For the text-containing cell, return its midpoint in [x, y] coordinate format. 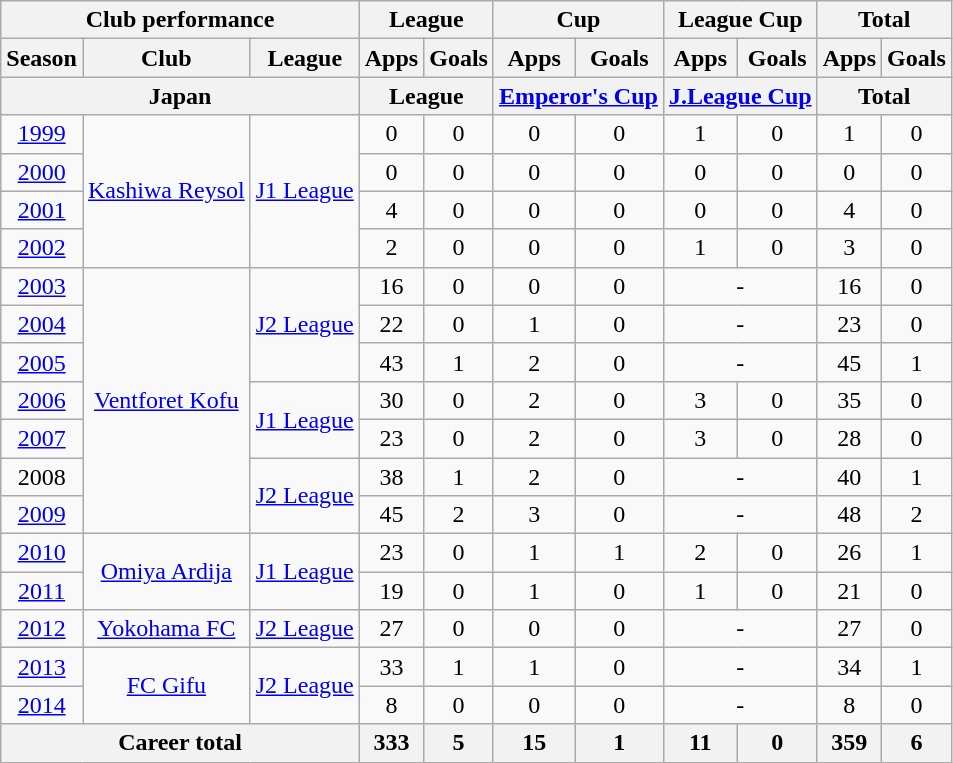
Japan [180, 96]
2010 [42, 553]
2011 [42, 591]
11 [700, 743]
33 [391, 667]
Career total [180, 743]
2013 [42, 667]
30 [391, 400]
28 [849, 438]
Omiya Ardija [166, 572]
333 [391, 743]
2007 [42, 438]
22 [391, 324]
38 [391, 477]
43 [391, 362]
FC Gifu [166, 686]
40 [849, 477]
2003 [42, 286]
Ventforet Kofu [166, 400]
Club [166, 58]
2005 [42, 362]
2000 [42, 172]
19 [391, 591]
2004 [42, 324]
26 [849, 553]
6 [917, 743]
2001 [42, 210]
Season [42, 58]
15 [534, 743]
League Cup [740, 20]
359 [849, 743]
2009 [42, 515]
2008 [42, 477]
Emperor's Cup [578, 96]
5 [459, 743]
Club performance [180, 20]
Cup [578, 20]
J.League Cup [740, 96]
Kashiwa Reysol [166, 191]
35 [849, 400]
1999 [42, 134]
2012 [42, 629]
48 [849, 515]
34 [849, 667]
21 [849, 591]
2002 [42, 248]
2006 [42, 400]
Yokohama FC [166, 629]
2014 [42, 705]
